Scan for the cell matching the given text and deliver its [x, y] coordinate at center. 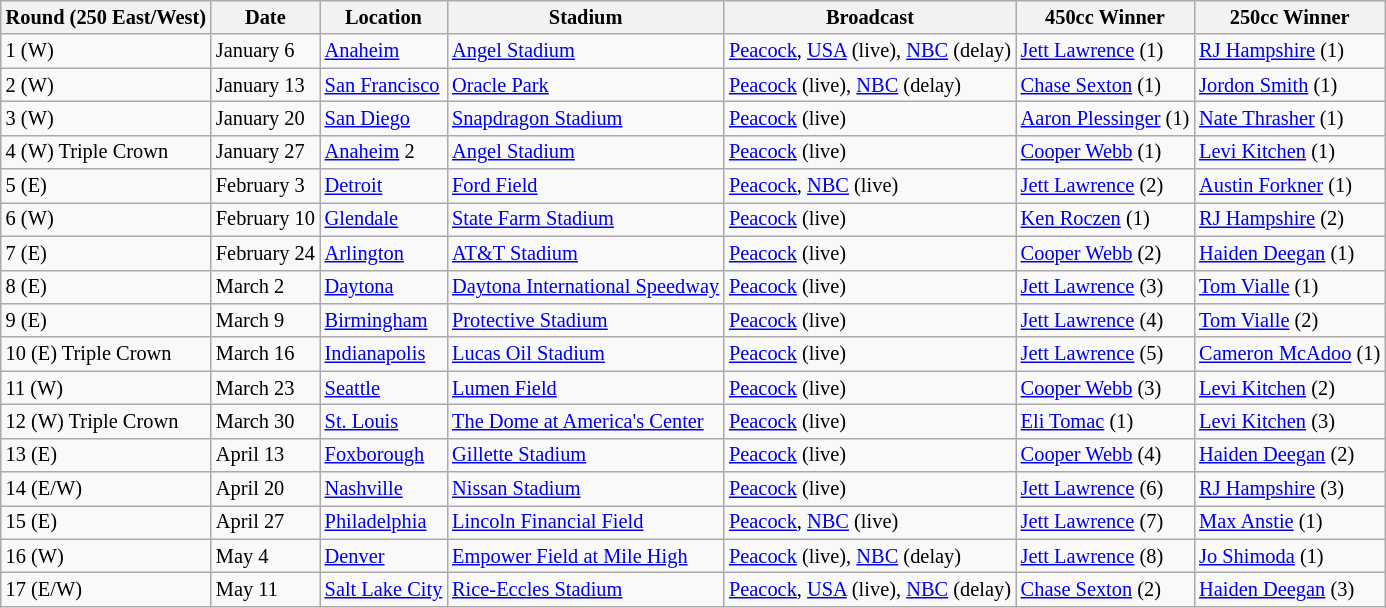
Lumen Field [586, 388]
9 (E) [106, 320]
Detroit [384, 186]
Snapdragon Stadium [586, 118]
Daytona International Speedway [586, 287]
Cooper Webb (4) [1105, 455]
Oracle Park [586, 85]
Anaheim 2 [384, 152]
Jett Lawrence (3) [1105, 287]
Jett Lawrence (1) [1105, 51]
Ken Roczen (1) [1105, 219]
Date [266, 17]
Jett Lawrence (2) [1105, 186]
Cameron McAdoo (1) [1290, 354]
Indianapolis [384, 354]
Protective Stadium [586, 320]
San Francisco [384, 85]
Seattle [384, 388]
Eli Tomac (1) [1105, 421]
16 (W) [106, 556]
Lincoln Financial Field [586, 522]
3 (W) [106, 118]
Denver [384, 556]
Birmingham [384, 320]
March 2 [266, 287]
Arlington [384, 253]
Haiden Deegan (2) [1290, 455]
2 (W) [106, 85]
Haiden Deegan (1) [1290, 253]
March 9 [266, 320]
Jett Lawrence (8) [1105, 556]
Round (250 East/West) [106, 17]
April 13 [266, 455]
Jo Shimoda (1) [1290, 556]
Anaheim [384, 51]
The Dome at America's Center [586, 421]
February 3 [266, 186]
RJ Hampshire (3) [1290, 489]
12 (W) Triple Crown [106, 421]
RJ Hampshire (2) [1290, 219]
Nashville [384, 489]
Lucas Oil Stadium [586, 354]
15 (E) [106, 522]
March 30 [266, 421]
State Farm Stadium [586, 219]
Tom Vialle (2) [1290, 320]
Daytona [384, 287]
14 (E/W) [106, 489]
January 6 [266, 51]
February 24 [266, 253]
6 (W) [106, 219]
Ford Field [586, 186]
450cc Winner [1105, 17]
Max Anstie (1) [1290, 522]
Salt Lake City [384, 589]
St. Louis [384, 421]
March 16 [266, 354]
250cc Winner [1290, 17]
Tom Vialle (1) [1290, 287]
April 27 [266, 522]
May 4 [266, 556]
Foxborough [384, 455]
Jordon Smith (1) [1290, 85]
Cooper Webb (3) [1105, 388]
February 10 [266, 219]
January 20 [266, 118]
Levi Kitchen (3) [1290, 421]
Aaron Plessinger (1) [1105, 118]
Philadelphia [384, 522]
Gillette Stadium [586, 455]
Chase Sexton (2) [1105, 589]
Stadium [586, 17]
8 (E) [106, 287]
13 (E) [106, 455]
Jett Lawrence (4) [1105, 320]
Austin Forkner (1) [1290, 186]
RJ Hampshire (1) [1290, 51]
Jett Lawrence (6) [1105, 489]
Jett Lawrence (7) [1105, 522]
4 (W) Triple Crown [106, 152]
January 13 [266, 85]
January 27 [266, 152]
5 (E) [106, 186]
AT&T Stadium [586, 253]
March 23 [266, 388]
Chase Sexton (1) [1105, 85]
17 (E/W) [106, 589]
Cooper Webb (2) [1105, 253]
May 11 [266, 589]
Empower Field at Mile High [586, 556]
Broadcast [870, 17]
Cooper Webb (1) [1105, 152]
Levi Kitchen (1) [1290, 152]
1 (W) [106, 51]
Jett Lawrence (5) [1105, 354]
Location [384, 17]
Glendale [384, 219]
Haiden Deegan (3) [1290, 589]
Nate Thrasher (1) [1290, 118]
San Diego [384, 118]
April 20 [266, 489]
11 (W) [106, 388]
Nissan Stadium [586, 489]
Rice-Eccles Stadium [586, 589]
10 (E) Triple Crown [106, 354]
7 (E) [106, 253]
Levi Kitchen (2) [1290, 388]
